Determine the (X, Y) coordinate at the center of the cell enclosing the given text.  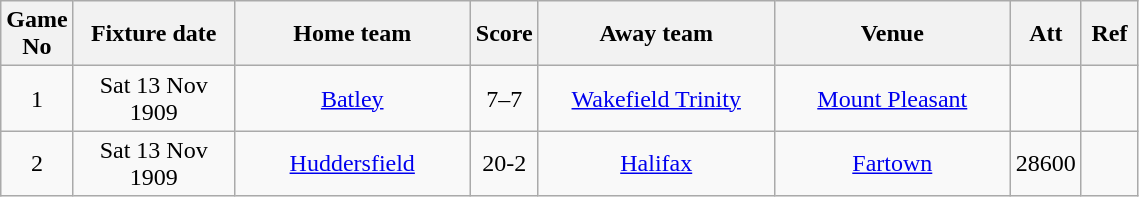
28600 (1046, 164)
Game No (37, 34)
Mount Pleasant (892, 98)
Huddersfield (352, 164)
Fartown (892, 164)
2 (37, 164)
Wakefield Trinity (656, 98)
Ref (1109, 34)
20-2 (504, 164)
Home team (352, 34)
Halifax (656, 164)
7–7 (504, 98)
1 (37, 98)
Score (504, 34)
Venue (892, 34)
Fixture date (154, 34)
Away team (656, 34)
Batley (352, 98)
Att (1046, 34)
